For the text-containing cell, return its midpoint in (X, Y) coordinate format. 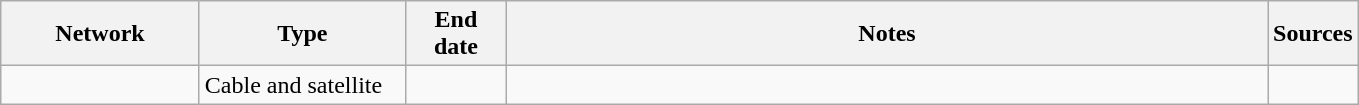
Type (302, 34)
Sources (1314, 34)
End date (456, 34)
Network (100, 34)
Notes (886, 34)
Cable and satellite (302, 85)
